Determine the [X, Y] coordinate at the center of the cell enclosing the given text.  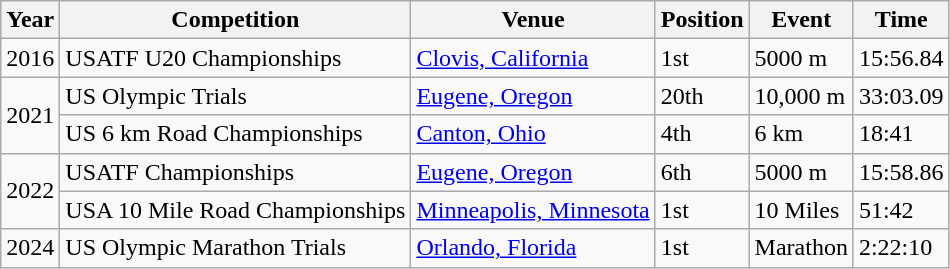
2:22:10 [901, 248]
51:42 [901, 210]
2024 [30, 248]
10 Miles [801, 210]
USATF Championships [236, 172]
Year [30, 20]
Minneapolis, Minnesota [533, 210]
US Olympic Trials [236, 96]
Competition [236, 20]
Canton, Ohio [533, 134]
20th [702, 96]
2022 [30, 191]
2021 [30, 115]
USATF U20 Championships [236, 58]
Clovis, California [533, 58]
4th [702, 134]
US 6 km Road Championships [236, 134]
33:03.09 [901, 96]
USA 10 Mile Road Championships [236, 210]
Event [801, 20]
15:58.86 [901, 172]
Position [702, 20]
Time [901, 20]
15:56.84 [901, 58]
Venue [533, 20]
6 km [801, 134]
18:41 [901, 134]
2016 [30, 58]
Marathon [801, 248]
6th [702, 172]
10,000 m [801, 96]
US Olympic Marathon Trials [236, 248]
Orlando, Florida [533, 248]
